For the text-containing cell, return its midpoint in (X, Y) coordinate format. 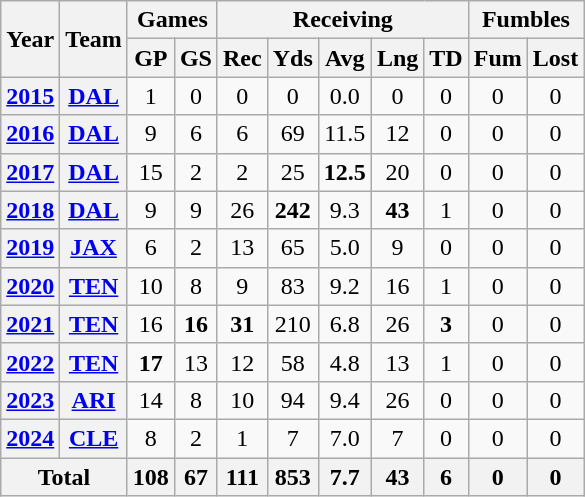
JAX (94, 248)
2022 (30, 362)
25 (292, 172)
2019 (30, 248)
9.3 (344, 210)
11.5 (344, 134)
210 (292, 324)
TD (446, 58)
GP (150, 58)
31 (242, 324)
5.0 (344, 248)
Rec (242, 58)
Lost (555, 58)
Lng (397, 58)
111 (242, 477)
108 (150, 477)
Year (30, 39)
2023 (30, 400)
2021 (30, 324)
Fumbles (526, 20)
6.8 (344, 324)
2015 (30, 96)
ARI (94, 400)
Total (64, 477)
GS (196, 58)
2024 (30, 438)
3 (446, 324)
CLE (94, 438)
7.7 (344, 477)
9.2 (344, 286)
20 (397, 172)
7.0 (344, 438)
67 (196, 477)
58 (292, 362)
15 (150, 172)
2016 (30, 134)
Avg (344, 58)
242 (292, 210)
9.4 (344, 400)
69 (292, 134)
Receiving (342, 20)
Team (94, 39)
94 (292, 400)
2020 (30, 286)
65 (292, 248)
853 (292, 477)
4.8 (344, 362)
Yds (292, 58)
Fum (498, 58)
12.5 (344, 172)
17 (150, 362)
2018 (30, 210)
0.0 (344, 96)
14 (150, 400)
2017 (30, 172)
Games (172, 20)
83 (292, 286)
